Scan for the cell matching the given text and deliver its (x, y) coordinate at center. 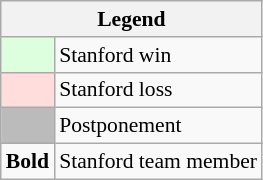
Bold (28, 162)
Legend (132, 19)
Stanford loss (158, 90)
Stanford team member (158, 162)
Stanford win (158, 55)
Postponement (158, 126)
